Extract the (X, Y) coordinate from the center of the cell holding the provided text.  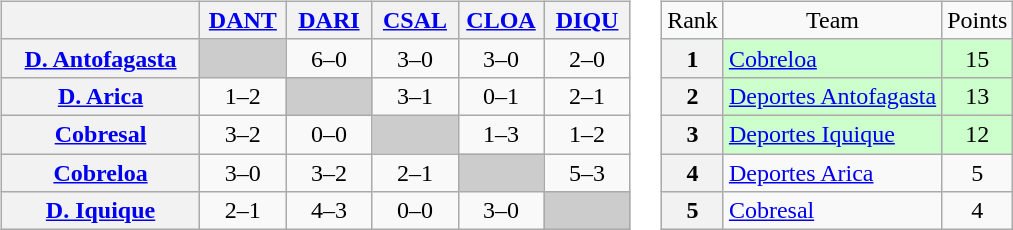
4–3 (329, 211)
D. Antofagasta (100, 58)
CLOA (501, 20)
3–1 (415, 96)
Rank (693, 20)
12 (978, 134)
1 (693, 58)
Deportes Arica (832, 173)
Deportes Iquique (832, 134)
DIQU (587, 20)
D. Iquique (100, 211)
13 (978, 96)
6–0 (329, 58)
1–3 (501, 134)
5–3 (587, 173)
DANT (243, 20)
0–1 (501, 96)
2–0 (587, 58)
Deportes Antofagasta (832, 96)
15 (978, 58)
DARI (329, 20)
Team (832, 20)
D. Arica (100, 96)
Points (978, 20)
2 (693, 96)
CSAL (415, 20)
3 (693, 134)
